Output the [x, y] coordinate of the center of the cell containing the given text.  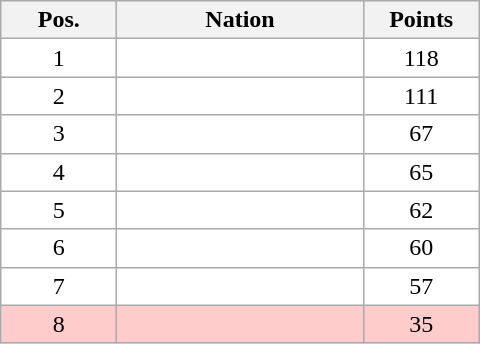
35 [421, 324]
111 [421, 96]
7 [59, 286]
Nation [240, 20]
67 [421, 134]
4 [59, 172]
Pos. [59, 20]
2 [59, 96]
118 [421, 58]
57 [421, 286]
8 [59, 324]
60 [421, 248]
6 [59, 248]
3 [59, 134]
62 [421, 210]
65 [421, 172]
5 [59, 210]
Points [421, 20]
1 [59, 58]
